Provide the [x, y] coordinate of the cell's center where the given text is located.  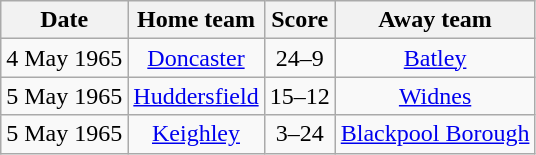
15–12 [300, 96]
Home team [196, 20]
Batley [435, 58]
Away team [435, 20]
4 May 1965 [64, 58]
24–9 [300, 58]
3–24 [300, 134]
Date [64, 20]
Doncaster [196, 58]
Huddersfield [196, 96]
Score [300, 20]
Widnes [435, 96]
Blackpool Borough [435, 134]
Keighley [196, 134]
